Search for the cell housing the specified text and yield its [x, y] center coordinate. 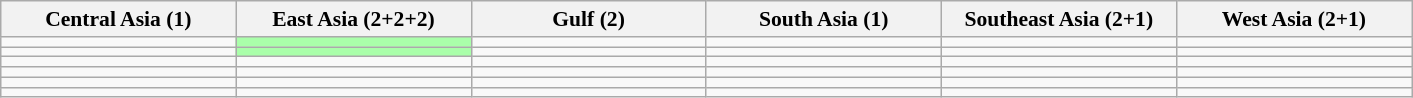
Southeast Asia (2+1) [1058, 19]
Gulf (2) [588, 19]
South Asia (1) [824, 19]
West Asia (2+1) [1294, 19]
Central Asia (1) [118, 19]
East Asia (2+2+2) [354, 19]
